Identify which cell holds the provided text, then report its [x, y] central coordinate. 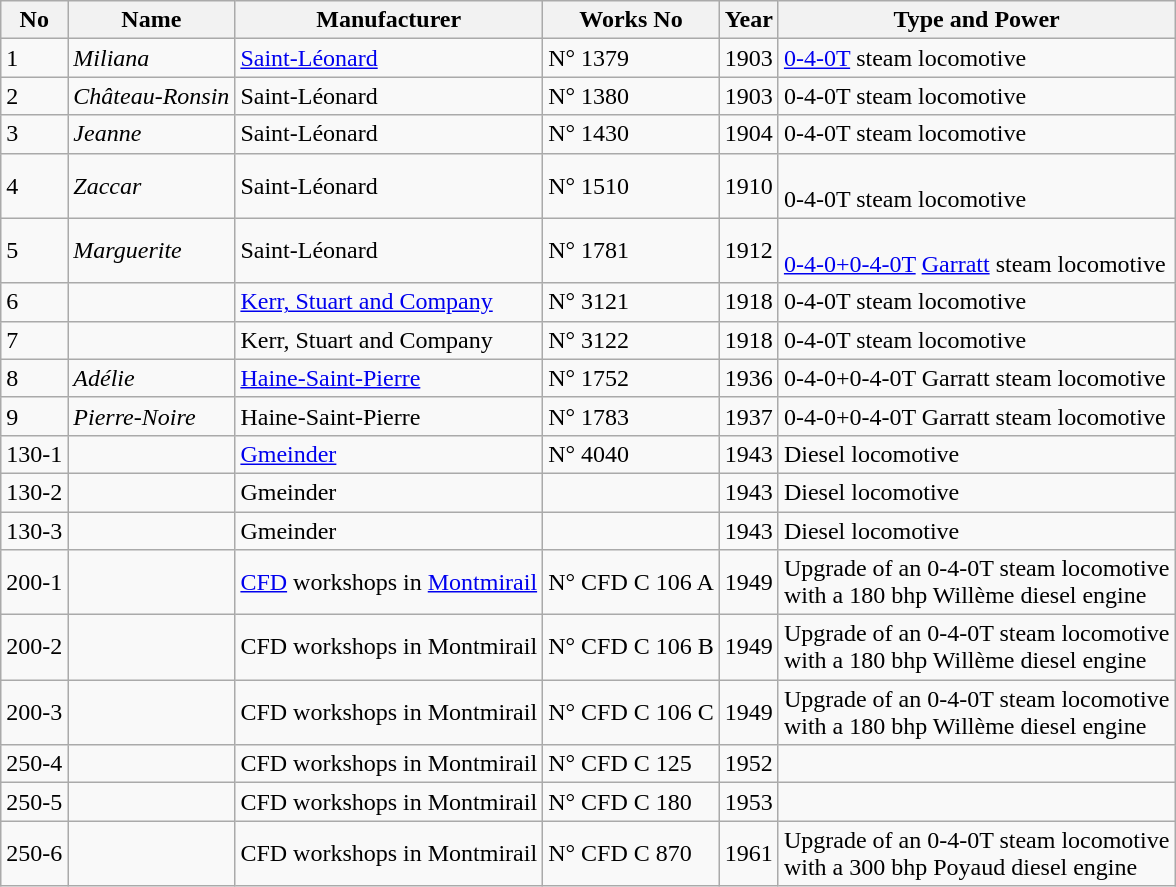
250-4 [34, 764]
Year [748, 20]
No [34, 20]
Upgrade of an 0-4-0T steam locomotive with a 300 bhp Poyaud diesel engine [976, 854]
3 [34, 134]
6 [34, 302]
Works No [632, 20]
Jeanne [152, 134]
N° 1430 [632, 134]
130-2 [34, 492]
Miliana [152, 58]
1904 [748, 134]
5 [34, 250]
N° CFD C 180 [632, 802]
N° 3122 [632, 340]
9 [34, 416]
7 [34, 340]
1953 [748, 802]
1961 [748, 854]
N° 1380 [632, 96]
Zaccar [152, 186]
250-6 [34, 854]
250-5 [34, 802]
Pierre-Noire [152, 416]
Type and Power [976, 20]
200-3 [34, 712]
N° 1752 [632, 378]
N° CFD C 106 C [632, 712]
130-1 [34, 454]
1936 [748, 378]
2 [34, 96]
N° CFD C 106 A [632, 582]
8 [34, 378]
1 [34, 58]
N° 1379 [632, 58]
200-2 [34, 648]
N° 4040 [632, 454]
Marguerite [152, 250]
N° 1781 [632, 250]
130-3 [34, 531]
N° CFD C 870 [632, 854]
Name [152, 20]
1912 [748, 250]
1952 [748, 764]
Adélie [152, 378]
N° 1510 [632, 186]
200-1 [34, 582]
N° 1783 [632, 416]
N° CFD C 106 B [632, 648]
N° CFD C 125 [632, 764]
1937 [748, 416]
4 [34, 186]
Château-Ronsin [152, 96]
N° 3121 [632, 302]
1910 [748, 186]
Manufacturer [389, 20]
